Detect which cell encompasses the target text, then output its (X, Y) center coordinate. 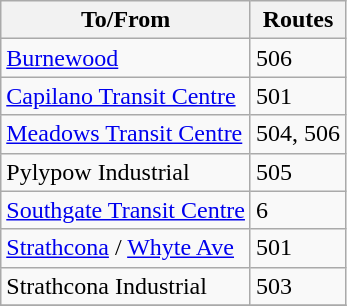
6 (298, 210)
Meadows Transit Centre (126, 134)
Capilano Transit Centre (126, 96)
Strathcona / Whyte Ave (126, 248)
504, 506 (298, 134)
505 (298, 172)
To/From (126, 20)
Routes (298, 20)
506 (298, 58)
Strathcona Industrial (126, 286)
Pylypow Industrial (126, 172)
Southgate Transit Centre (126, 210)
Burnewood (126, 58)
503 (298, 286)
